Provide the (x, y) coordinate of the cell's center where the given text is located.  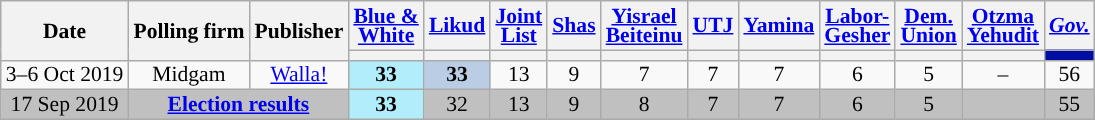
Polling firm (188, 30)
3–6 Oct 2019 (65, 75)
Yamina (778, 26)
OtzmaYehudit (1003, 26)
Midgam (188, 75)
55 (1070, 105)
Labor-Gesher (857, 26)
56 (1070, 75)
17 Sep 2019 (65, 105)
Election results (238, 105)
Walla! (298, 75)
YisraelBeiteinu (644, 26)
Likud (458, 26)
Date (65, 30)
Gov. (1070, 26)
– (1003, 75)
Dem.Union (928, 26)
Blue &White (386, 26)
8 (644, 105)
32 (458, 105)
Shas (574, 26)
JointList (518, 26)
UTJ (712, 26)
Publisher (298, 30)
